From the cell containing the given text, extract its center point as (X, Y) coordinate. 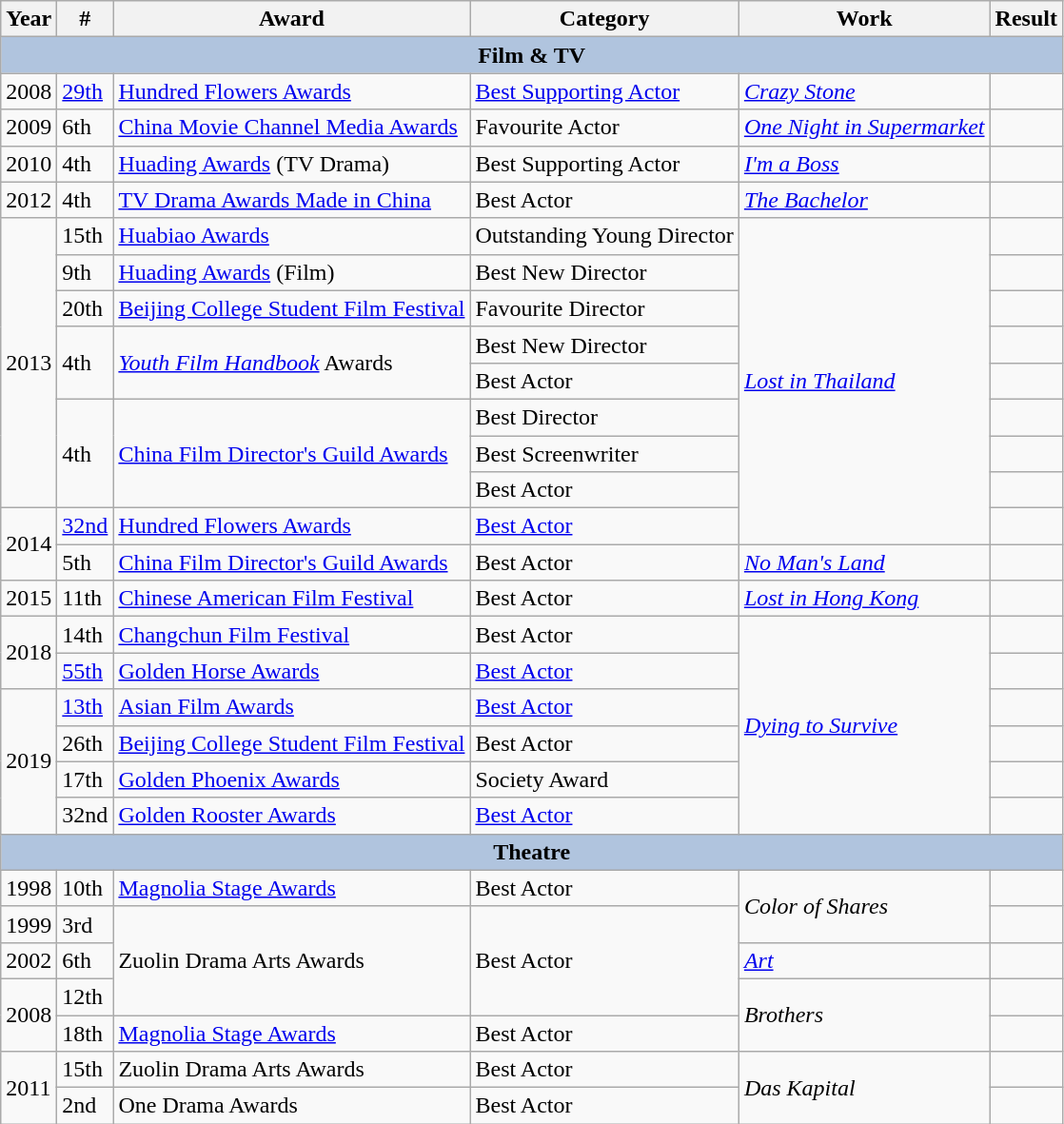
26th (86, 743)
Asian Film Awards (291, 707)
Lost in Hong Kong (864, 599)
13th (86, 707)
2015 (29, 599)
Changchun Film Festival (291, 635)
55th (86, 671)
12th (86, 996)
Best Director (604, 417)
11th (86, 599)
3rd (86, 924)
2013 (29, 363)
18th (86, 1033)
2010 (29, 164)
1998 (29, 888)
Outstanding Young Director (604, 236)
2018 (29, 653)
Art (864, 960)
Youth Film Handbook Awards (291, 363)
TV Drama Awards Made in China (291, 200)
Golden Phoenix Awards (291, 779)
Film & TV (532, 55)
1999 (29, 924)
Huading Awards (TV Drama) (291, 164)
Crazy Stone (864, 91)
Golden Horse Awards (291, 671)
Theatre (532, 852)
Das Kapital (864, 1088)
2002 (29, 960)
Huading Awards (Film) (291, 272)
Favourite Actor (604, 128)
Color of Shares (864, 906)
2011 (29, 1088)
Lost in Thailand (864, 381)
2009 (29, 128)
Work (864, 19)
No Man's Land (864, 562)
Society Award (604, 779)
29th (86, 91)
10th (86, 888)
# (86, 19)
The Bachelor (864, 200)
Chinese American Film Festival (291, 599)
Best Screenwriter (604, 454)
Year (29, 19)
2014 (29, 544)
China Movie Channel Media Awards (291, 128)
Huabiao Awards (291, 236)
I'm a Boss (864, 164)
Result (1026, 19)
9th (86, 272)
17th (86, 779)
One Night in Supermarket (864, 128)
14th (86, 635)
2nd (86, 1106)
Favourite Director (604, 308)
Category (604, 19)
5th (86, 562)
Award (291, 19)
One Drama Awards (291, 1106)
Dying to Survive (864, 725)
20th (86, 308)
Golden Rooster Awards (291, 816)
2019 (29, 761)
Brothers (864, 1015)
2012 (29, 200)
